Find where the given text appears and provide that cell's center as (x, y) coordinate. 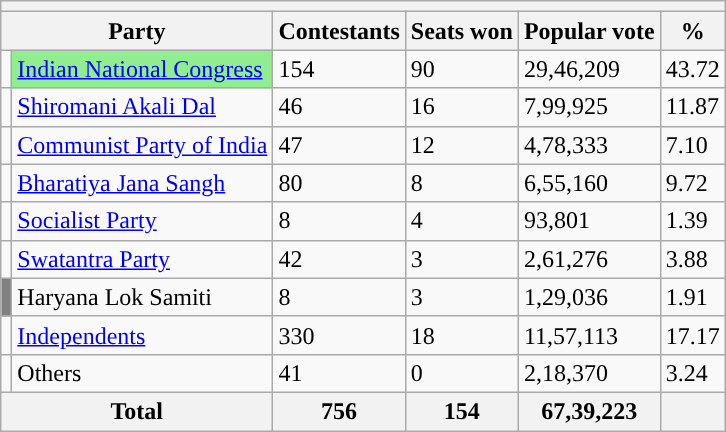
29,46,209 (589, 69)
93,801 (589, 221)
% (692, 31)
4,78,333 (589, 145)
67,39,223 (589, 411)
Communist Party of India (142, 145)
Swatantra Party (142, 259)
0 (462, 373)
80 (339, 183)
41 (339, 373)
1,29,036 (589, 297)
11,57,113 (589, 335)
4 (462, 221)
2,61,276 (589, 259)
Others (142, 373)
Shiromani Akali Dal (142, 107)
90 (462, 69)
Party (137, 31)
3.24 (692, 373)
3.88 (692, 259)
1.91 (692, 297)
Total (137, 411)
46 (339, 107)
11.87 (692, 107)
18 (462, 335)
Seats won (462, 31)
Contestants (339, 31)
6,55,160 (589, 183)
2,18,370 (589, 373)
7,99,925 (589, 107)
7.10 (692, 145)
Haryana Lok Samiti (142, 297)
Indian National Congress (142, 69)
Popular vote (589, 31)
330 (339, 335)
1.39 (692, 221)
17.17 (692, 335)
12 (462, 145)
756 (339, 411)
43.72 (692, 69)
47 (339, 145)
Bharatiya Jana Sangh (142, 183)
42 (339, 259)
9.72 (692, 183)
16 (462, 107)
Independents (142, 335)
Socialist Party (142, 221)
